Search for the cell housing the specified text and yield its [X, Y] center coordinate. 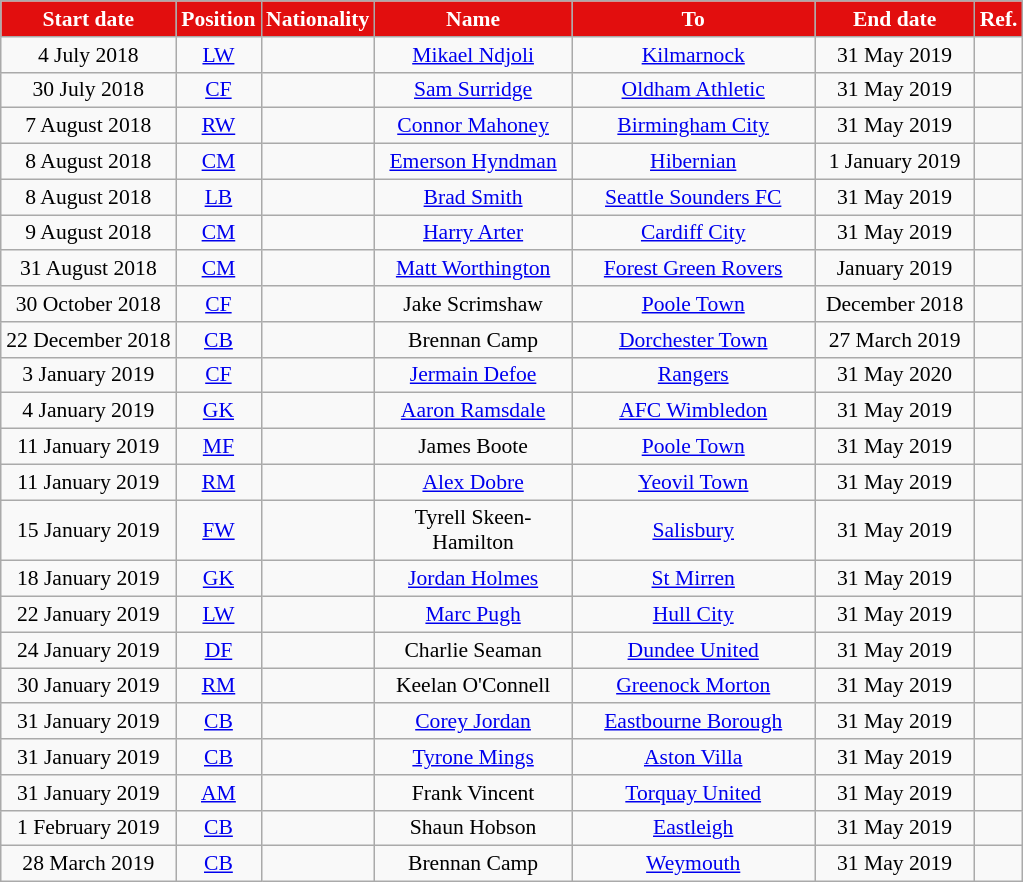
Aston Villa [694, 757]
December 2018 [895, 304]
27 March 2019 [895, 340]
Frank Vincent [473, 793]
James Boote [473, 447]
RW [218, 126]
31 August 2018 [88, 269]
Brad Smith [473, 197]
Emerson Hyndman [473, 162]
Weymouth [694, 864]
1 January 2019 [895, 162]
Charlie Seaman [473, 650]
18 January 2019 [88, 579]
1 February 2019 [88, 828]
31 May 2020 [895, 375]
Sam Surridge [473, 90]
Jermain Defoe [473, 375]
30 January 2019 [88, 686]
End date [895, 19]
AM [218, 793]
MF [218, 447]
Dorchester Town [694, 340]
Keelan O'Connell [473, 686]
Marc Pugh [473, 615]
28 March 2019 [88, 864]
Nationality [318, 19]
Seattle Sounders FC [694, 197]
Start date [88, 19]
Hibernian [694, 162]
Forest Green Rovers [694, 269]
Alex Dobre [473, 482]
24 January 2019 [88, 650]
Tyrell Skeen-Hamilton [473, 530]
Mikael Ndjoli [473, 55]
Dundee United [694, 650]
Birmingham City [694, 126]
Eastleigh [694, 828]
Tyrone Mings [473, 757]
4 July 2018 [88, 55]
Ref. [999, 19]
Hull City [694, 615]
Greenock Morton [694, 686]
Matt Worthington [473, 269]
St Mirren [694, 579]
Connor Mahoney [473, 126]
9 August 2018 [88, 233]
4 January 2019 [88, 411]
Jake Scrimshaw [473, 304]
Harry Arter [473, 233]
Torquay United [694, 793]
22 December 2018 [88, 340]
Corey Jordan [473, 722]
7 August 2018 [88, 126]
22 January 2019 [88, 615]
15 January 2019 [88, 530]
January 2019 [895, 269]
Salisbury [694, 530]
30 October 2018 [88, 304]
Position [218, 19]
Kilmarnock [694, 55]
AFC Wimbledon [694, 411]
Name [473, 19]
FW [218, 530]
Yeovil Town [694, 482]
LB [218, 197]
Aaron Ramsdale [473, 411]
30 July 2018 [88, 90]
Shaun Hobson [473, 828]
Jordan Holmes [473, 579]
To [694, 19]
3 January 2019 [88, 375]
Cardiff City [694, 233]
Rangers [694, 375]
Oldham Athletic [694, 90]
Eastbourne Borough [694, 722]
DF [218, 650]
